Capture the cell that displays the provided text and extract its [x, y] central coordinate. 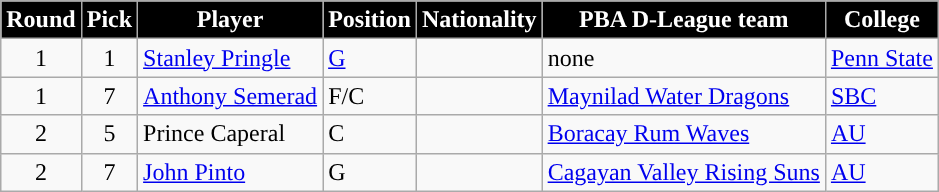
Cagayan Valley Rising Suns [684, 172]
Position [370, 20]
SBC [882, 96]
C [370, 134]
Anthony Semerad [230, 96]
Penn State [882, 58]
Maynilad Water Dragons [684, 96]
Round [41, 20]
Pick [109, 20]
Boracay Rum Waves [684, 134]
F/C [370, 96]
Nationality [479, 20]
Player [230, 20]
Prince Caperal [230, 134]
John Pinto [230, 172]
none [684, 58]
Stanley Pringle [230, 58]
5 [109, 134]
College [882, 20]
PBA D-League team [684, 20]
